Return [x, y] of the center of cell containing provided text 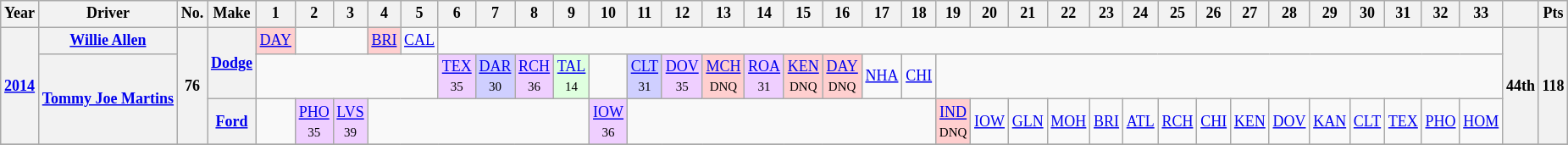
ROA31 [764, 76]
27 [1249, 14]
17 [882, 14]
22 [1069, 14]
TEX35 [457, 76]
6 [457, 14]
LVS39 [351, 122]
33 [1481, 14]
32 [1440, 14]
25 [1177, 14]
Dodge [232, 63]
15 [803, 14]
28 [1289, 14]
3 [351, 14]
118 [1554, 86]
Make [232, 14]
5 [420, 14]
KAN [1330, 122]
KEN [1249, 122]
ATL [1140, 122]
CLT31 [644, 76]
8 [535, 14]
24 [1140, 14]
10 [608, 14]
TAL14 [571, 76]
MOH [1069, 122]
12 [682, 14]
KENDNQ [803, 76]
29 [1330, 14]
21 [1028, 14]
26 [1214, 14]
GLN [1028, 122]
2 [313, 14]
11 [644, 14]
31 [1404, 14]
19 [952, 14]
18 [919, 14]
Tommy Joe Martins [108, 98]
30 [1367, 14]
9 [571, 14]
1 [275, 14]
4 [385, 14]
DAR30 [495, 76]
TEX [1404, 122]
2014 [20, 86]
MCHDNQ [723, 76]
Driver [108, 14]
PHO35 [313, 122]
IOW [989, 122]
14 [764, 14]
44th [1521, 86]
IOW36 [608, 122]
CAL [420, 41]
DOV35 [682, 76]
NHA [882, 76]
DAY [275, 41]
20 [989, 14]
No. [191, 14]
DAYDNQ [842, 76]
7 [495, 14]
13 [723, 14]
RCH36 [535, 76]
Willie Allen [108, 41]
HOM [1481, 122]
RCH [1177, 122]
CLT [1367, 122]
Year [20, 14]
Pts [1554, 14]
PHO [1440, 122]
Ford [232, 122]
23 [1106, 14]
16 [842, 14]
DOV [1289, 122]
INDDNQ [952, 122]
76 [191, 86]
